Extract the (x, y) coordinate from the center of the cell holding the provided text.  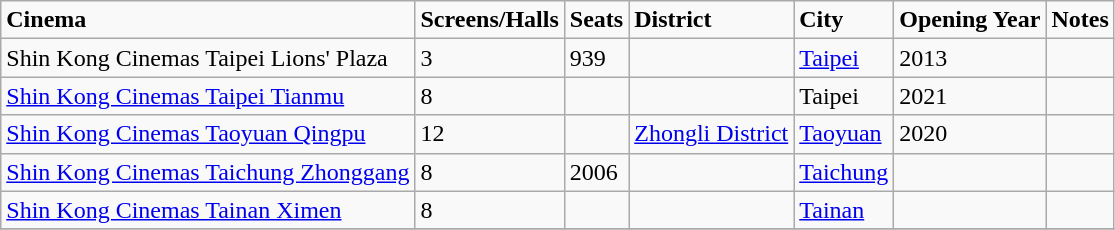
Shin Kong Cinemas Taoyuan Qingpu (208, 134)
Opening Year (970, 20)
3 (490, 58)
Shin Kong Cinemas Taipei Tianmu (208, 96)
Taoyuan (844, 134)
Shin Kong Cinemas Taipei Lions' Plaza (208, 58)
939 (596, 58)
Shin Kong Cinemas Taichung Zhonggang (208, 172)
2006 (596, 172)
Cinema (208, 20)
Seats (596, 20)
Shin Kong Cinemas Tainan Ximen (208, 210)
2021 (970, 96)
2020 (970, 134)
City (844, 20)
12 (490, 134)
Screens/Halls (490, 20)
2013 (970, 58)
Notes (1080, 20)
Tainan (844, 210)
Taichung (844, 172)
District (712, 20)
Zhongli District (712, 134)
